Locate the cell with the specified text and output its (x, y) center coordinate. 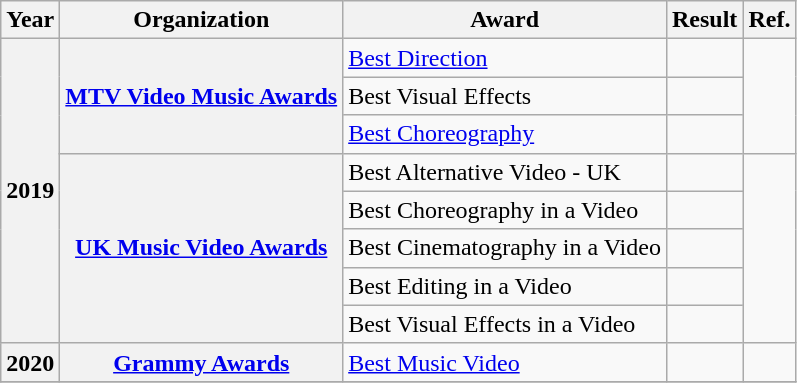
Best Visual Effects (505, 96)
Best Music Video (505, 362)
Year (30, 20)
Best Direction (505, 58)
Organization (202, 20)
UK Music Video Awards (202, 248)
Best Alternative Video - UK (505, 172)
2019 (30, 191)
MTV Video Music Awards (202, 96)
Best Choreography in a Video (505, 210)
Ref. (770, 20)
2020 (30, 362)
Award (505, 20)
Best Choreography (505, 134)
Best Editing in a Video (505, 286)
Best Visual Effects in a Video (505, 324)
Result (704, 20)
Grammy Awards (202, 362)
Best Cinematography in a Video (505, 248)
